Search for the cell housing the specified text and yield its (X, Y) center coordinate. 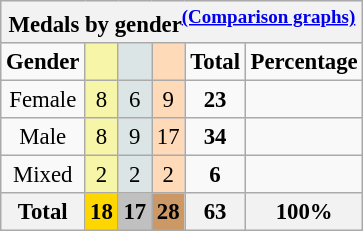
Medals by gender(Comparison graphs) (182, 22)
Male (43, 137)
34 (215, 137)
17 (168, 137)
23 (215, 100)
Female (43, 100)
Percentage (304, 62)
Mixed (43, 175)
Gender (43, 62)
Total (215, 62)
